Capture the cell that displays the provided text and extract its [X, Y] central coordinate. 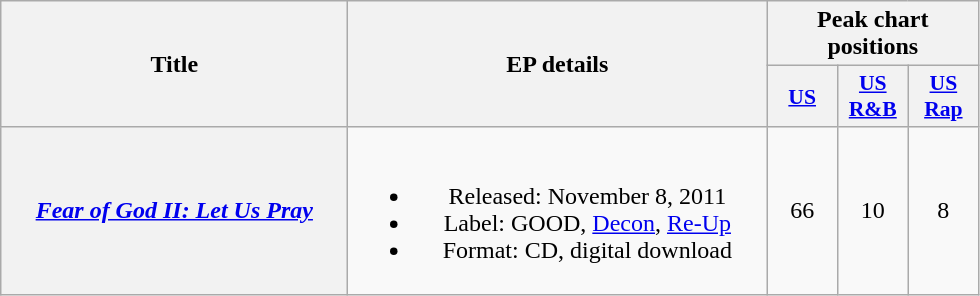
EP details [558, 64]
USR&B [872, 96]
Released: November 8, 2011Label: GOOD, Decon, Re-UpFormat: CD, digital download [558, 210]
10 [872, 210]
US [802, 96]
USRap [944, 96]
8 [944, 210]
Fear of God II: Let Us Pray [174, 210]
Peak chart positions [873, 34]
Title [174, 64]
66 [802, 210]
